Find where the given text appears and provide that cell's center as (x, y) coordinate. 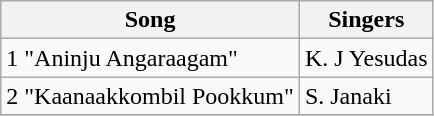
Song (150, 20)
2 "Kaanaakkombil Pookkum" (150, 96)
Singers (366, 20)
1 "Aninju Angaraagam" (150, 58)
K. J Yesudas (366, 58)
S. Janaki (366, 96)
